Find where the given text appears and provide that cell's center as (X, Y) coordinate. 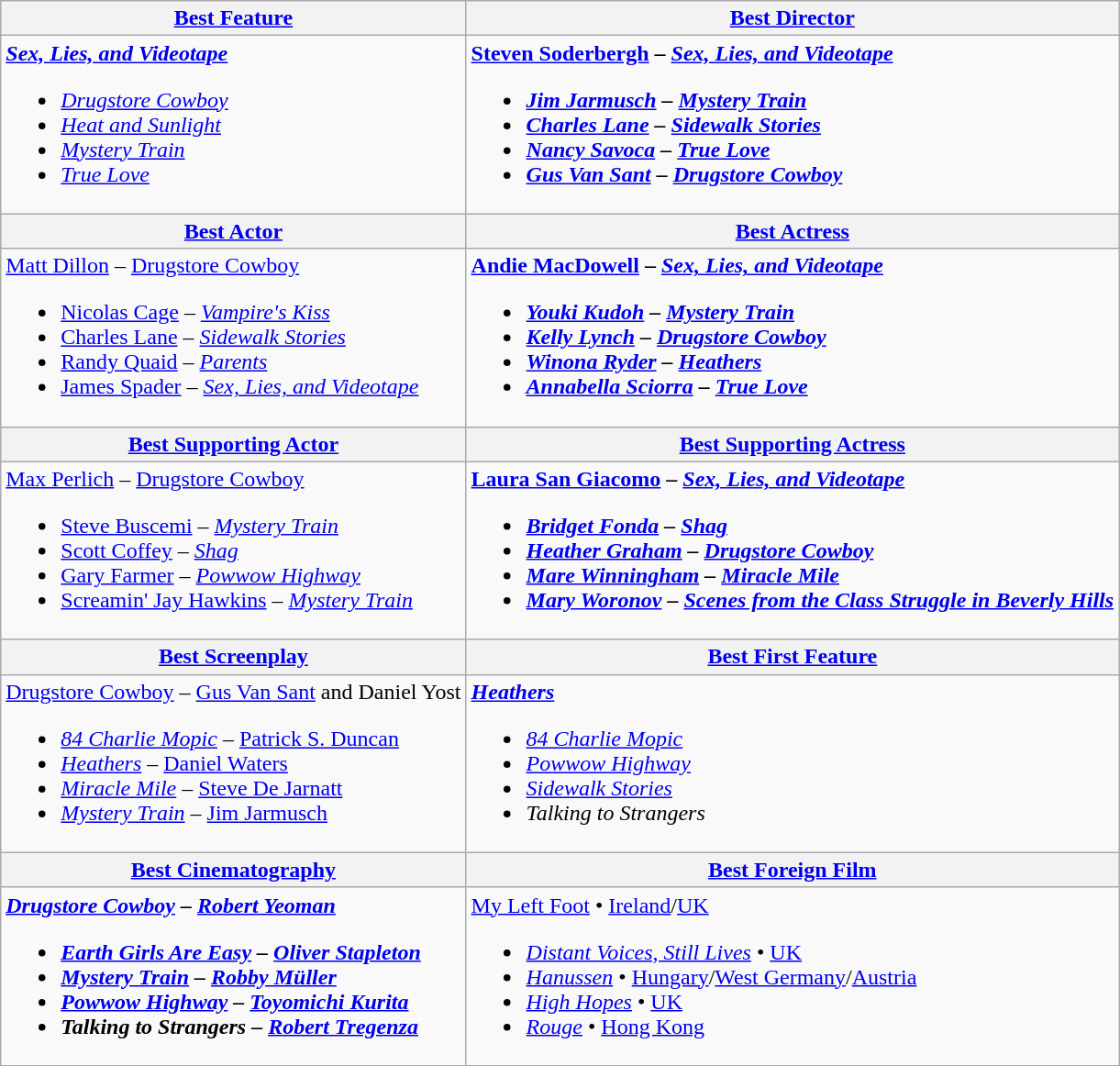
Best Screenplay (233, 657)
Best Actress (793, 231)
Best Actor (233, 231)
My Left Foot • Ireland/UKDistant Voices, Still Lives • UKHanussen • Hungary/West Germany/AustriaHigh Hopes • UKRouge • Hong Kong (793, 976)
Best Cinematography (233, 870)
Best Supporting Actor (233, 444)
Best Director (793, 18)
Best Foreign Film (793, 870)
Sex, Lies, and VideotapeDrugstore CowboyHeat and SunlightMystery TrainTrue Love (233, 125)
Best First Feature (793, 657)
Max Perlich – Drugstore CowboySteve Buscemi – Mystery TrainScott Coffey – ShagGary Farmer – Powwow HighwayScreamin' Jay Hawkins – Mystery Train (233, 550)
Heathers84 Charlie MopicPowwow HighwaySidewalk StoriesTalking to Strangers (793, 763)
Best Feature (233, 18)
Best Supporting Actress (793, 444)
